Locate the cell with the specified text and output its [x, y] center coordinate. 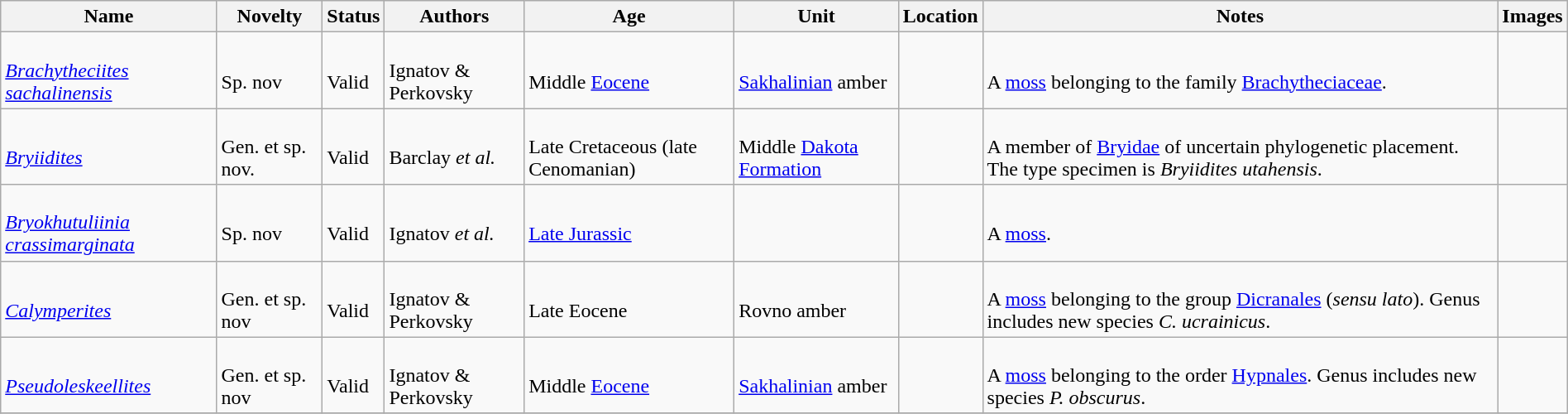
A moss. [1241, 223]
A moss belonging to the family Brachytheciaceae. [1241, 70]
Middle Dakota Formation [817, 147]
Pseudoleskeellites [109, 375]
Images [1532, 17]
Late Jurassic [629, 223]
A member of Bryidae of uncertain phylogenetic placement. The type specimen is Bryiidites utahensis. [1241, 147]
Name [109, 17]
A moss belonging to the group Dicranales (sensu lato). Genus includes new species C. ucrainicus. [1241, 299]
Authors [455, 17]
Barclay et al. [455, 147]
Novelty [270, 17]
Bryokhutuliinia crassimarginata [109, 223]
Late Eocene [629, 299]
Age [629, 17]
Calymperites [109, 299]
Rovno amber [817, 299]
Late Cretaceous (late Cenomanian) [629, 147]
Location [940, 17]
Brachytheciites sachalinensis [109, 70]
Bryiidites [109, 147]
Gen. et sp. nov. [270, 147]
Status [354, 17]
Ignatov et al. [455, 223]
Notes [1241, 17]
A moss belonging to the order Hypnales. Genus includes new species P. obscurus. [1241, 375]
Unit [817, 17]
